Determine the [x, y] coordinate at the center of the cell enclosing the given text.  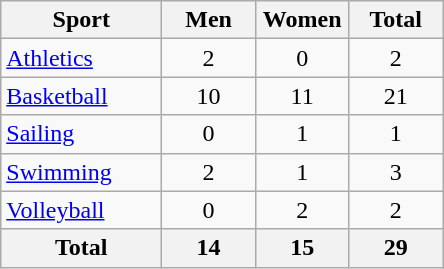
Women [302, 20]
Men [209, 20]
29 [396, 248]
10 [209, 96]
14 [209, 248]
Athletics [82, 58]
Sailing [82, 134]
Volleyball [82, 210]
3 [396, 172]
Sport [82, 20]
Basketball [82, 96]
21 [396, 96]
15 [302, 248]
11 [302, 96]
Swimming [82, 172]
